Detect which cell encompasses the target text, then output its (x, y) center coordinate. 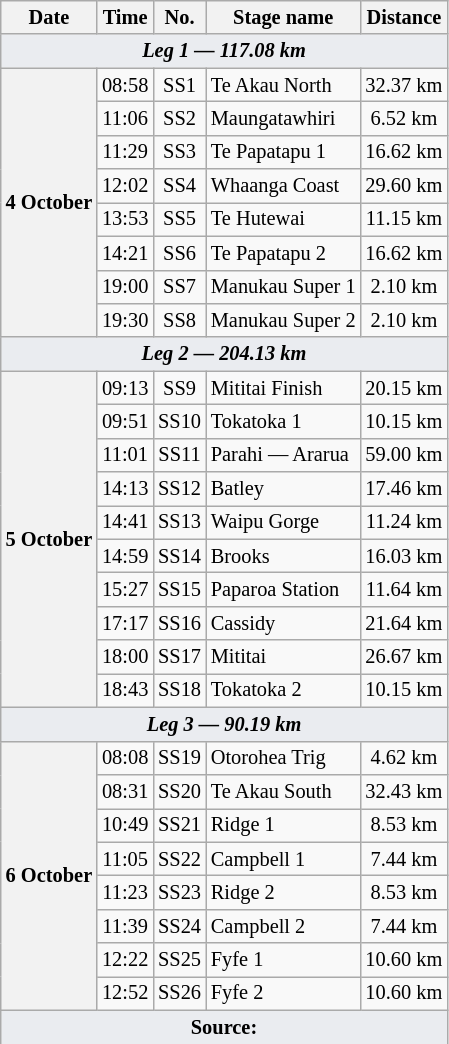
12:52 (125, 993)
15:27 (125, 589)
No. (180, 17)
SS16 (180, 623)
29.60 km (404, 186)
SS1 (180, 85)
SS5 (180, 219)
Te Papatapu 1 (284, 152)
Parahi — Ararua (284, 455)
Date (49, 17)
11:29 (125, 152)
Te Papatapu 2 (284, 253)
59.00 km (404, 455)
SS2 (180, 118)
SS24 (180, 926)
SS23 (180, 892)
Leg 2 — 204.13 km (224, 354)
Cassidy (284, 623)
11.15 km (404, 219)
SS26 (180, 993)
Batley (284, 489)
SS11 (180, 455)
18:43 (125, 690)
09:13 (125, 388)
Maungatawhiri (284, 118)
Tokatoka 2 (284, 690)
Manukau Super 2 (284, 320)
Campbell 1 (284, 859)
08:58 (125, 85)
14:21 (125, 253)
Mititai Finish (284, 388)
14:59 (125, 556)
Tokatoka 1 (284, 421)
SS12 (180, 489)
4 October (49, 202)
SS14 (180, 556)
Distance (404, 17)
Fyfe 2 (284, 993)
Leg 1 — 117.08 km (224, 51)
16.03 km (404, 556)
Time (125, 17)
Brooks (284, 556)
14:13 (125, 489)
19:00 (125, 287)
17.46 km (404, 489)
11:05 (125, 859)
Campbell 2 (284, 926)
11:39 (125, 926)
Leg 3 — 90.19 km (224, 724)
SS8 (180, 320)
SS3 (180, 152)
21.64 km (404, 623)
18:00 (125, 657)
Paparoa Station (284, 589)
SS9 (180, 388)
SS4 (180, 186)
SS7 (180, 287)
08:08 (125, 758)
11.64 km (404, 589)
Mititai (284, 657)
Fyfe 1 (284, 960)
19:30 (125, 320)
20.15 km (404, 388)
32.43 km (404, 791)
13:53 (125, 219)
12:02 (125, 186)
SS6 (180, 253)
SS10 (180, 421)
10:49 (125, 825)
32.37 km (404, 85)
Ridge 1 (284, 825)
SS21 (180, 825)
SS19 (180, 758)
Whaanga Coast (284, 186)
SS18 (180, 690)
11.24 km (404, 522)
11:06 (125, 118)
SS15 (180, 589)
Otorohea Trig (284, 758)
Te Akau North (284, 85)
SS22 (180, 859)
5 October (49, 540)
SS25 (180, 960)
09:51 (125, 421)
SS20 (180, 791)
26.67 km (404, 657)
11:01 (125, 455)
Waipu Gorge (284, 522)
4.62 km (404, 758)
6.52 km (404, 118)
Te Akau South (284, 791)
14:41 (125, 522)
SS17 (180, 657)
Manukau Super 1 (284, 287)
6 October (49, 876)
SS13 (180, 522)
11:23 (125, 892)
17:17 (125, 623)
Te Hutewai (284, 219)
Ridge 2 (284, 892)
Stage name (284, 17)
Source: (224, 1027)
12:22 (125, 960)
08:31 (125, 791)
